Return the (X, Y) coordinate for the center point of the cell that contains the specified text.  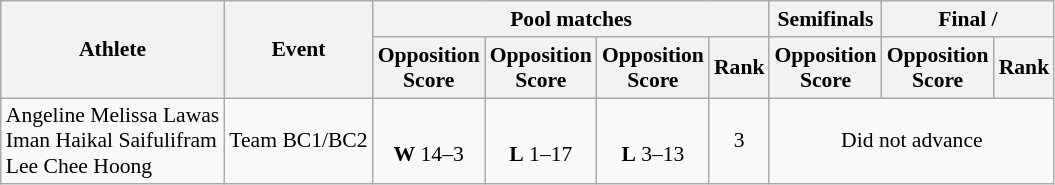
Final / (968, 19)
W 14–3 (429, 142)
Event (298, 50)
Team BC1/BC2 (298, 142)
Angeline Melissa LawasIman Haikal SaifuliframLee Chee Hoong (113, 142)
L 3–13 (653, 142)
Did not advance (912, 142)
3 (740, 142)
L 1–17 (541, 142)
Pool matches (572, 19)
Semifinals (825, 19)
Athlete (113, 50)
